Return [X, Y] of the center of cell containing provided text 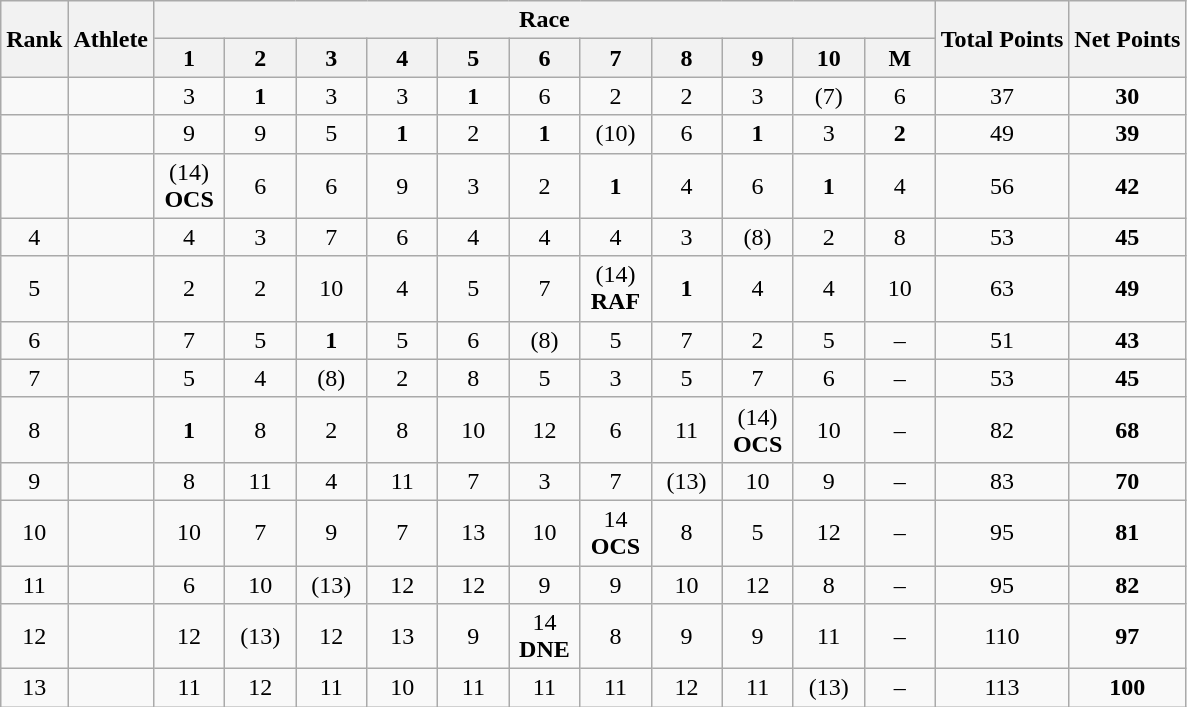
81 [1128, 532]
(10) [616, 134]
43 [1128, 340]
113 [1002, 688]
51 [1002, 340]
(7) [828, 96]
Athlete [111, 39]
37 [1002, 96]
30 [1128, 96]
Rank [34, 39]
Race [545, 20]
110 [1002, 636]
56 [1002, 186]
97 [1128, 636]
14OCS [616, 532]
Total Points [1002, 39]
Net Points [1128, 39]
70 [1128, 481]
63 [1002, 288]
M [900, 58]
68 [1128, 430]
(14)RAF [616, 288]
42 [1128, 186]
83 [1002, 481]
14DNE [544, 636]
39 [1128, 134]
100 [1128, 688]
